Search for the cell housing the specified text and yield its (X, Y) center coordinate. 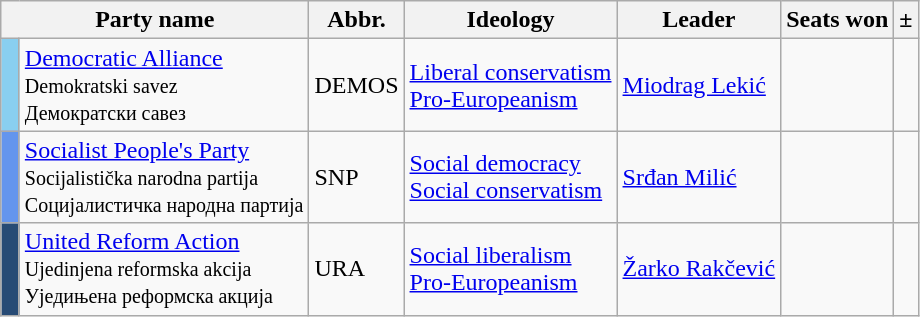
URA (356, 269)
SNP (356, 177)
Miodrag Lekić (699, 85)
Social liberalismPro-Europeanism (510, 269)
Socialist People's PartySocijalistička narodna partijaСоцијалистичка народна партија (164, 177)
DEMOS (356, 85)
Social democracySocial conservatism (510, 177)
Seats won (838, 20)
Abbr. (356, 20)
United Reform ActionUjedinjena reformska akcijaУједињена реформска акција (164, 269)
Žarko Rakčević (699, 269)
Liberal conservatismPro-Europeanism (510, 85)
Srđan Milić (699, 177)
Party name (155, 20)
± (906, 20)
Leader (699, 20)
Democratic AllianceDemokratski savezДемократски савез (164, 85)
Ideology (510, 20)
